Find where the given text appears and provide that cell's center as [x, y] coordinate. 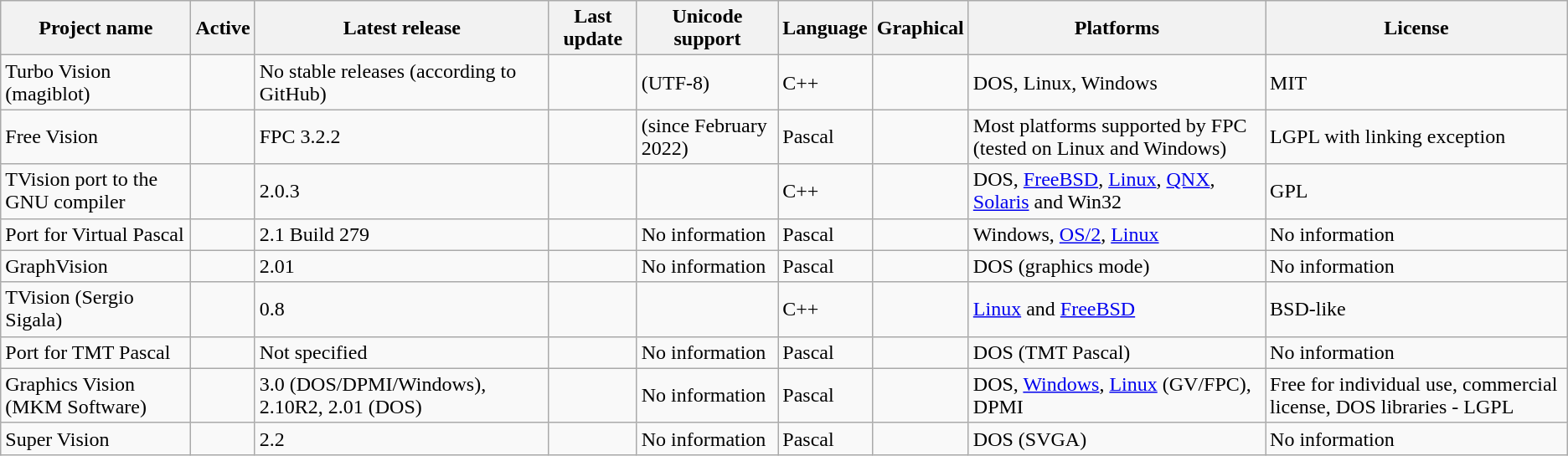
Unicode support [707, 28]
0.8 [402, 310]
3.0 (DOS/DPMI/Windows), 2.10R2, 2.01 (DOS) [402, 395]
DOS (graphics mode) [1117, 266]
Graphical [920, 28]
Last update [593, 28]
Port for Virtual Pascal [95, 234]
FPC 3.2.2 [402, 137]
(UTF-8) [707, 82]
DOS (SVGA) [1117, 438]
Turbo Vision (magiblot) [95, 82]
(since February 2022) [707, 137]
Free for individual use, commercial license, DOS libraries - LGPL [1417, 395]
Graphics Vision (MKM Software) [95, 395]
2.0.3 [402, 191]
Latest release [402, 28]
MIT [1417, 82]
BSD-like [1417, 310]
Free Vision [95, 137]
Windows, OS/2, Linux [1117, 234]
Port for TMT Pascal [95, 352]
Not specified [402, 352]
No stable releases (according to GitHub) [402, 82]
Platforms [1117, 28]
2.01 [402, 266]
Project name [95, 28]
Linux and FreeBSD [1117, 310]
Most platforms supported by FPC (tested on Linux and Windows) [1117, 137]
GPL [1417, 191]
2.1 Build 279 [402, 234]
DOS, Linux, Windows [1117, 82]
DOS (TMT Pascal) [1117, 352]
Active [223, 28]
TVision port to the GNU compiler [95, 191]
GraphVision [95, 266]
Language [825, 28]
Super Vision [95, 438]
TVision (Sergio Sigala) [95, 310]
DOS, Windows, Linux (GV/FPC), DPMI [1117, 395]
License [1417, 28]
2.2 [402, 438]
LGPL with linking exception [1417, 137]
DOS, FreeBSD, Linux, QNX, Solaris and Win32 [1117, 191]
